Detect which cell encompasses the target text, then output its [x, y] center coordinate. 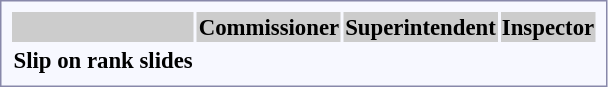
Superintendent [421, 27]
Commissioner [268, 27]
Slip on rank slides [103, 60]
Inspector [548, 27]
